Output the [X, Y] coordinate of the center of the cell containing the given text.  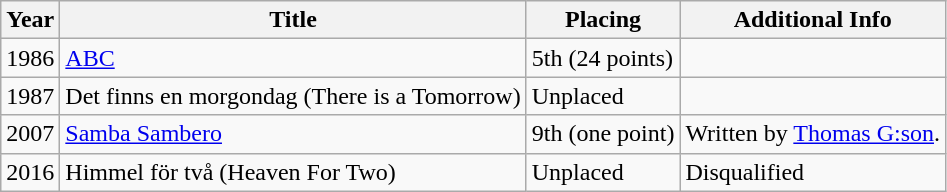
5th (24 points) [603, 58]
Det finns en morgondag (There is a Tomorrow) [293, 96]
Additional Info [813, 20]
ABC [293, 58]
2016 [30, 172]
Samba Sambero [293, 134]
Disqualified [813, 172]
Himmel för två (Heaven For Two) [293, 172]
1986 [30, 58]
1987 [30, 96]
Year [30, 20]
Title [293, 20]
Placing [603, 20]
Written by Thomas G:son. [813, 134]
9th (one point) [603, 134]
2007 [30, 134]
